Identify which cell holds the provided text, then report its (X, Y) central coordinate. 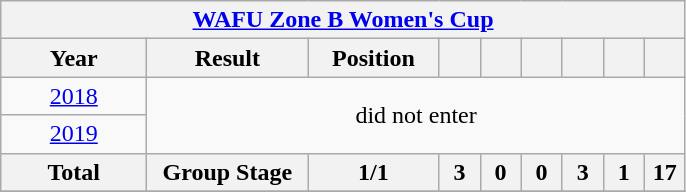
Position (374, 58)
Result (228, 58)
17 (664, 172)
WAFU Zone B Women's Cup (344, 20)
did not enter (416, 115)
2018 (74, 96)
1/1 (374, 172)
1 (624, 172)
Group Stage (228, 172)
2019 (74, 134)
Total (74, 172)
Year (74, 58)
